Scan for the cell matching the given text and deliver its [X, Y] coordinate at center. 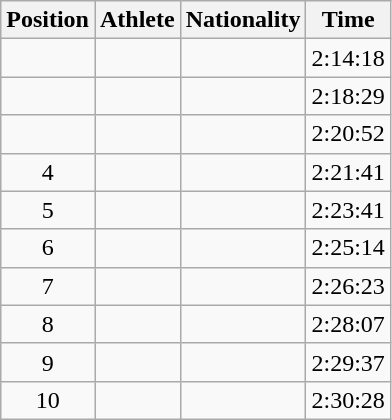
2:18:29 [348, 96]
2:28:07 [348, 324]
9 [48, 362]
Nationality [243, 20]
Athlete [137, 20]
7 [48, 286]
2:21:41 [348, 172]
2:14:18 [348, 58]
2:29:37 [348, 362]
8 [48, 324]
4 [48, 172]
2:25:14 [348, 248]
Time [348, 20]
5 [48, 210]
6 [48, 248]
2:23:41 [348, 210]
2:26:23 [348, 286]
2:20:52 [348, 134]
2:30:28 [348, 400]
Position [48, 20]
10 [48, 400]
